Determine the (x, y) coordinate at the center of the cell enclosing the given text.  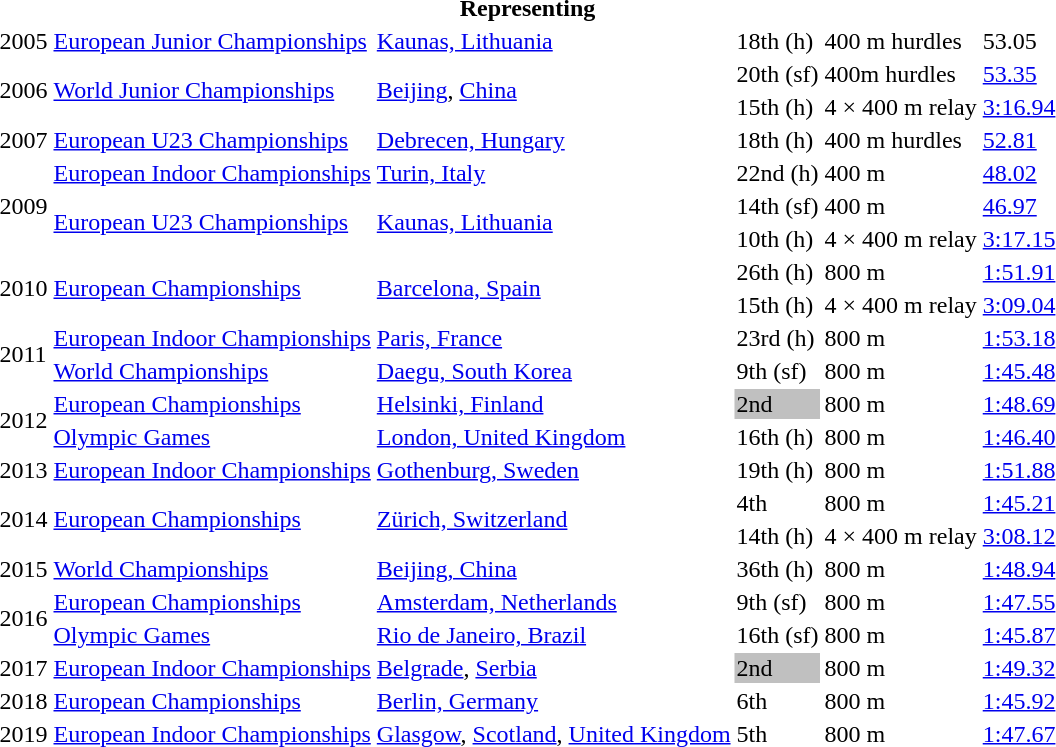
Helsinki, Finland (554, 404)
14th (sf) (778, 206)
36th (h) (778, 569)
10th (h) (778, 239)
6th (778, 701)
World Junior Championships (212, 90)
European Junior Championships (212, 41)
23rd (h) (778, 338)
Zürich, Switzerland (554, 520)
4th (778, 503)
16th (h) (778, 437)
26th (h) (778, 272)
Paris, France (554, 338)
Belgrade, Serbia (554, 668)
Barcelona, Spain (554, 288)
19th (h) (778, 470)
400m hurdles (900, 74)
Gothenburg, Sweden (554, 470)
14th (h) (778, 536)
Berlin, Germany (554, 701)
London, United Kingdom (554, 437)
Amsterdam, Netherlands (554, 602)
22nd (h) (778, 173)
Debrecen, Hungary (554, 140)
Daegu, South Korea (554, 371)
16th (sf) (778, 635)
20th (sf) (778, 74)
Turin, Italy (554, 173)
Rio de Janeiro, Brazil (554, 635)
